Output the (x, y) coordinate of the center of the cell containing the given text.  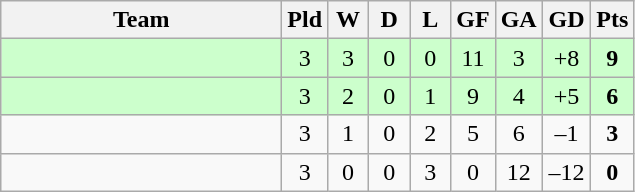
Team (142, 20)
GA (518, 20)
GD (566, 20)
–12 (566, 172)
4 (518, 96)
Pts (612, 20)
11 (473, 58)
Pld (305, 20)
W (348, 20)
L (430, 20)
–1 (566, 134)
+8 (566, 58)
+5 (566, 96)
12 (518, 172)
GF (473, 20)
D (390, 20)
5 (473, 134)
